Return [x, y] of the center of cell containing provided text 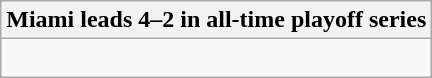
Miami leads 4–2 in all-time playoff series [216, 20]
